Pinpoint the cell where the given text exists, returning its (X, Y) midpoint coordinate. 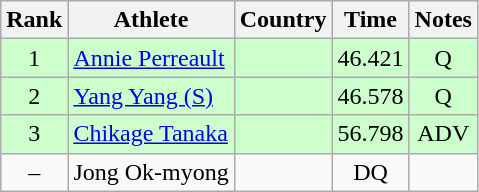
3 (34, 134)
Notes (443, 20)
ADV (443, 134)
56.798 (370, 134)
46.421 (370, 58)
Time (370, 20)
Chikage Tanaka (151, 134)
1 (34, 58)
Athlete (151, 20)
46.578 (370, 96)
Country (283, 20)
Rank (34, 20)
2 (34, 96)
Annie Perreault (151, 58)
Jong Ok-myong (151, 172)
DQ (370, 172)
– (34, 172)
Yang Yang (S) (151, 96)
